Capture the cell that displays the provided text and extract its (X, Y) central coordinate. 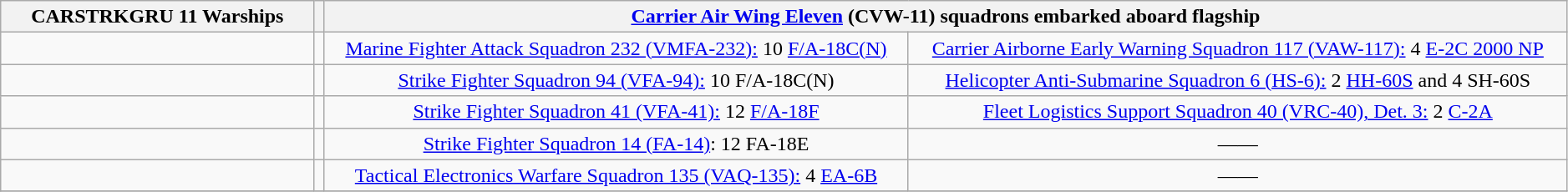
Marine Fighter Attack Squadron 232 (VMFA-232): 10 F/A-18C(N) (617, 48)
Helicopter Anti-Submarine Squadron 6 (HS-6): 2 HH-60S and 4 SH-60S (1238, 80)
Fleet Logistics Support Squadron 40 (VRC-40), Det. 3: 2 C-2A (1238, 112)
Tactical Electronics Warfare Squadron 135 (VAQ-135): 4 EA-6B (617, 175)
CARSTRKGRU 11 Warships (157, 17)
Strike Fighter Squadron 14 (FA-14): 12 FA-18E (617, 144)
Carrier Air Wing Eleven (CVW-11) squadrons embarked aboard flagship (946, 17)
Carrier Airborne Early Warning Squadron 117 (VAW-117): 4 E-2C 2000 NP (1238, 48)
Strike Fighter Squadron 41 (VFA-41): 12 F/A-18F (617, 112)
Strike Fighter Squadron 94 (VFA-94): 10 F/A-18C(N) (617, 80)
